Detect which cell encompasses the target text, then output its (X, Y) center coordinate. 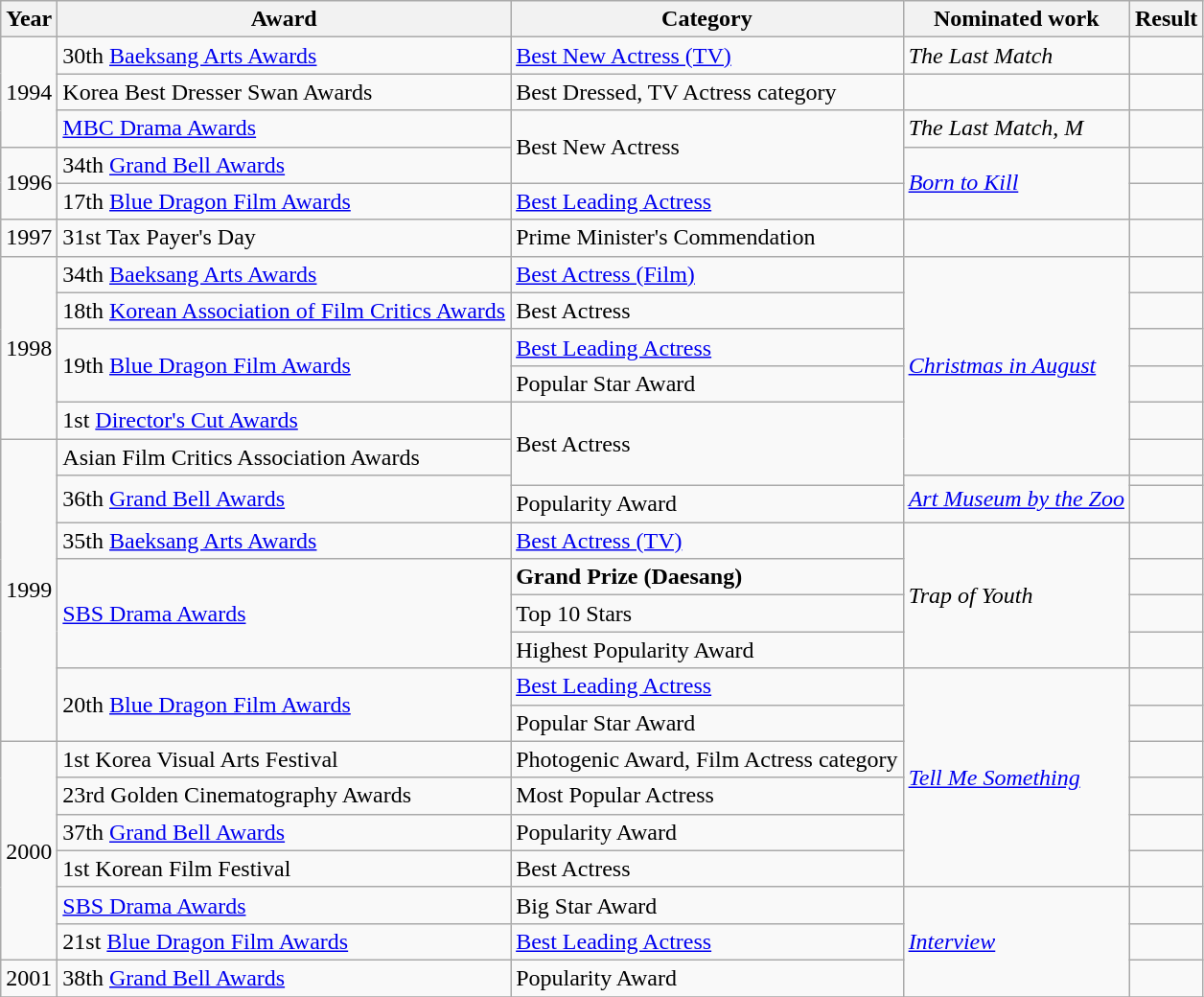
1st Korean Film Festival (284, 869)
Born to Kill (1016, 183)
1997 (29, 238)
18th Korean Association of Film Critics Awards (284, 311)
Asian Film Critics Association Awards (284, 457)
Best Actress (TV) (707, 541)
35th Baeksang Arts Awards (284, 541)
Big Star Award (707, 905)
1994 (29, 92)
Best Dressed, TV Actress category (707, 92)
Best New Actress (TV) (707, 56)
Most Popular Actress (707, 796)
Award (284, 19)
Prime Minister's Commendation (707, 238)
34th Baeksang Arts Awards (284, 274)
2001 (29, 978)
1st Director's Cut Awards (284, 420)
30th Baeksang Arts Awards (284, 56)
23rd Golden Cinematography Awards (284, 796)
1998 (29, 347)
Interview (1016, 941)
Top 10 Stars (707, 614)
Nominated work (1016, 19)
1st Korea Visual Arts Festival (284, 759)
The Last Match (1016, 56)
38th Grand Bell Awards (284, 978)
Christmas in August (1016, 365)
Photogenic Award, Film Actress category (707, 759)
Tell Me Something (1016, 777)
20th Blue Dragon Film Awards (284, 705)
34th Grand Bell Awards (284, 165)
Highest Popularity Award (707, 650)
Result (1166, 19)
1999 (29, 591)
2000 (29, 850)
Best New Actress (707, 147)
21st Blue Dragon Film Awards (284, 941)
31st Tax Payer's Day (284, 238)
Korea Best Dresser Swan Awards (284, 92)
Art Museum by the Zoo (1016, 498)
17th Blue Dragon Film Awards (284, 201)
37th Grand Bell Awards (284, 832)
Grand Prize (Daesang) (707, 577)
1996 (29, 183)
Category (707, 19)
Trap of Youth (1016, 595)
MBC Drama Awards (284, 128)
19th Blue Dragon Film Awards (284, 365)
Year (29, 19)
36th Grand Bell Awards (284, 498)
The Last Match, M (1016, 128)
Best Actress (Film) (707, 274)
